Scan for the cell matching the given text and deliver its [x, y] coordinate at center. 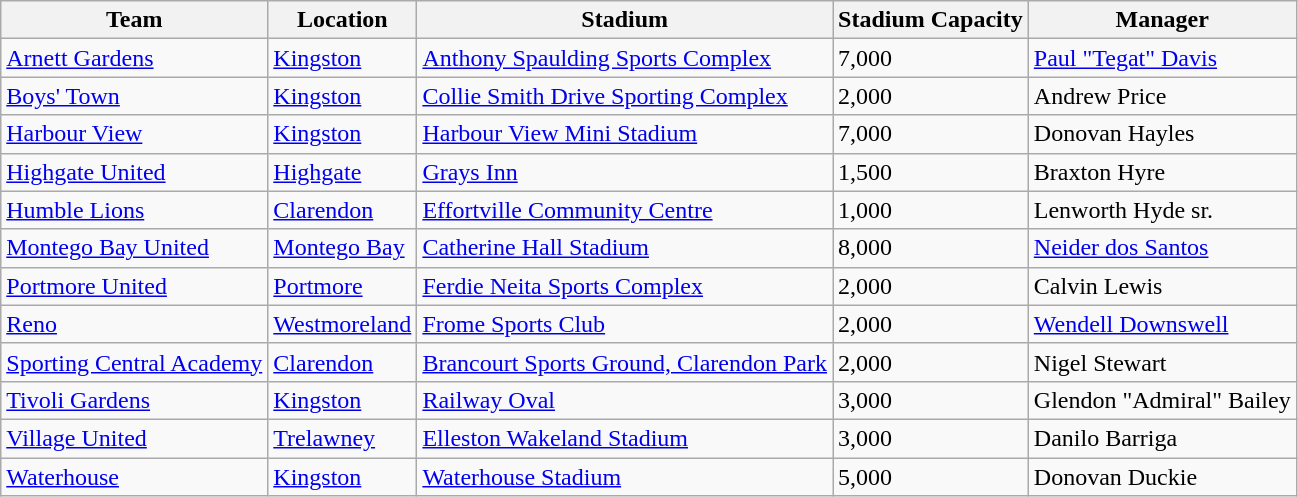
Westmoreland [342, 324]
Donovan Hayles [1162, 134]
Location [342, 20]
Ferdie Neita Sports Complex [625, 286]
Frome Sports Club [625, 324]
Village United [134, 438]
Trelawney [342, 438]
Arnett Gardens [134, 58]
Collie Smith Drive Sporting Complex [625, 96]
Stadium Capacity [931, 20]
Harbour View Mini Stadium [625, 134]
Boys' Town [134, 96]
Donovan Duckie [1162, 477]
Montego Bay [342, 248]
1,000 [931, 210]
Highgate [342, 172]
Railway Oval [625, 400]
Lenworth Hyde sr. [1162, 210]
Montego Bay United [134, 248]
Grays Inn [625, 172]
1,500 [931, 172]
Neider dos Santos [1162, 248]
Manager [1162, 20]
Anthony Spaulding Sports Complex [625, 58]
Andrew Price [1162, 96]
Danilo Barriga [1162, 438]
Glendon "Admiral" Bailey [1162, 400]
Tivoli Gardens [134, 400]
Nigel Stewart [1162, 362]
Effortville Community Centre [625, 210]
Calvin Lewis [1162, 286]
Braxton Hyre [1162, 172]
Elleston Wakeland Stadium [625, 438]
Wendell Downswell [1162, 324]
Stadium [625, 20]
Catherine Hall Stadium [625, 248]
Brancourt Sports Ground, Clarendon Park [625, 362]
Reno [134, 324]
Highgate United [134, 172]
Portmore United [134, 286]
Waterhouse [134, 477]
Paul "Tegat" Davis [1162, 58]
5,000 [931, 477]
8,000 [931, 248]
Portmore [342, 286]
Harbour View [134, 134]
Sporting Central Academy [134, 362]
Humble Lions [134, 210]
Team [134, 20]
Waterhouse Stadium [625, 477]
